Return [X, Y] of the center of cell containing provided text 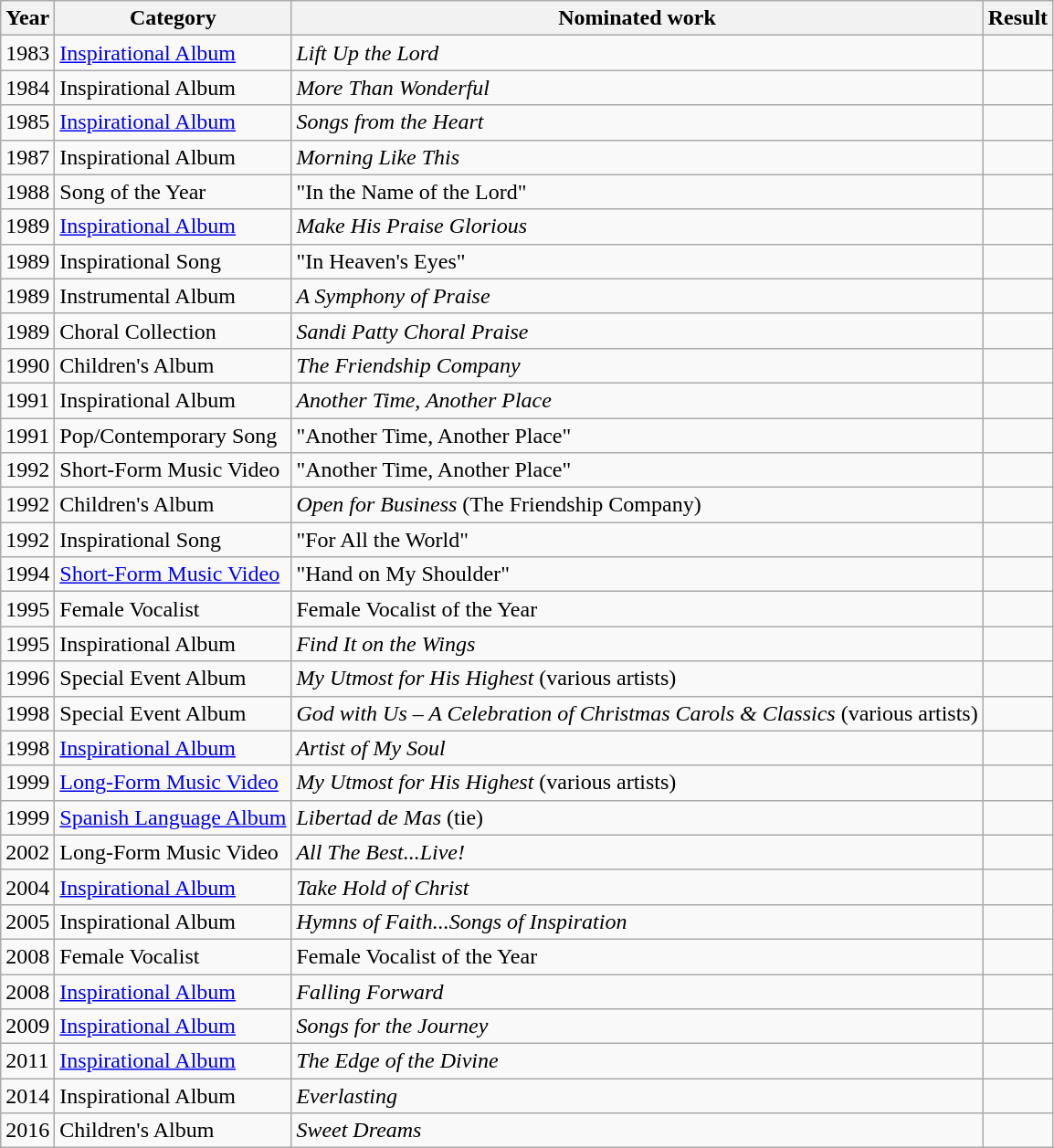
Falling Forward [638, 991]
"For All the World" [638, 540]
Spanish Language Album [174, 817]
The Edge of the Divine [638, 1061]
1994 [27, 574]
A Symphony of Praise [638, 296]
2005 [27, 922]
Category [174, 18]
Another Time, Another Place [638, 400]
Morning Like This [638, 157]
"In Heaven's Eyes" [638, 261]
All The Best...Live! [638, 852]
Find It on the Wings [638, 644]
Libertad de Mas (tie) [638, 817]
The Friendship Company [638, 365]
Year [27, 18]
Hymns of Faith...Songs of Inspiration [638, 922]
2014 [27, 1096]
Songs for the Journey [638, 1027]
1983 [27, 53]
Everlasting [638, 1096]
2011 [27, 1061]
1990 [27, 365]
1996 [27, 679]
Choral Collection [174, 331]
God with Us – A Celebration of Christmas Carols & Classics (various artists) [638, 713]
1984 [27, 88]
Songs from the Heart [638, 122]
Take Hold of Christ [638, 887]
2009 [27, 1027]
Open for Business (The Friendship Company) [638, 505]
Sweet Dreams [638, 1131]
Nominated work [638, 18]
1985 [27, 122]
Lift Up the Lord [638, 53]
2002 [27, 852]
Result [1017, 18]
Artist of My Soul [638, 748]
"Hand on My Shoulder" [638, 574]
More Than Wonderful [638, 88]
2004 [27, 887]
Pop/Contemporary Song [174, 436]
Song of the Year [174, 192]
Sandi Patty Choral Praise [638, 331]
Instrumental Album [174, 296]
1987 [27, 157]
Make His Praise Glorious [638, 226]
"In the Name of the Lord" [638, 192]
1988 [27, 192]
2016 [27, 1131]
